Identify which cell holds the provided text, then report its (X, Y) central coordinate. 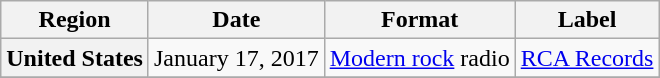
Format (420, 20)
United States (75, 58)
Region (75, 20)
Modern rock radio (420, 58)
Label (587, 20)
RCA Records (587, 58)
January 17, 2017 (236, 58)
Date (236, 20)
